Return the (X, Y) coordinate for the center point of the cell that contains the specified text.  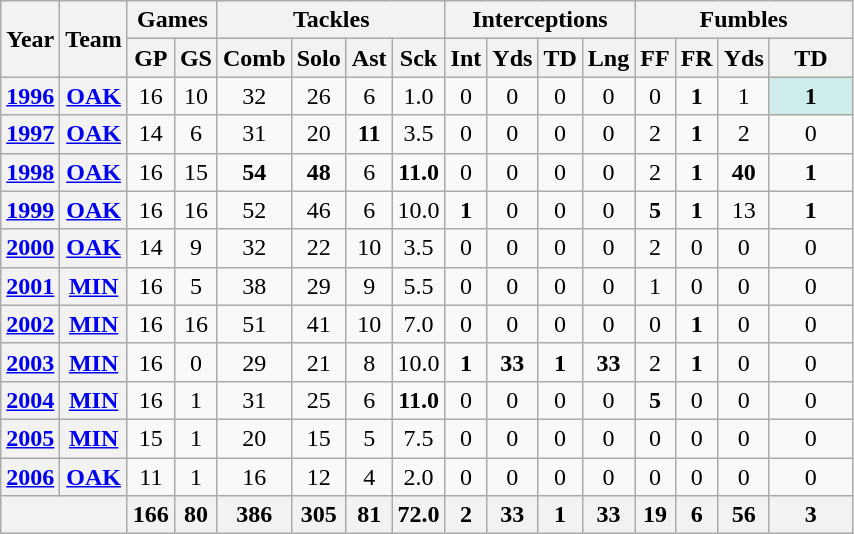
12 (318, 477)
2003 (30, 362)
2.0 (418, 477)
80 (196, 515)
Games (172, 20)
4 (369, 477)
2002 (30, 324)
305 (318, 515)
2004 (30, 400)
1998 (30, 172)
GP (150, 58)
8 (369, 362)
54 (254, 172)
5.5 (418, 286)
40 (744, 172)
2005 (30, 438)
Lng (608, 58)
Interceptions (540, 20)
Tackles (331, 20)
7.5 (418, 438)
52 (254, 210)
38 (254, 286)
41 (318, 324)
Ast (369, 58)
Comb (254, 58)
1999 (30, 210)
Int (466, 58)
FR (696, 58)
3 (810, 515)
72.0 (418, 515)
Fumbles (744, 20)
22 (318, 248)
51 (254, 324)
166 (150, 515)
2000 (30, 248)
13 (744, 210)
1996 (30, 96)
46 (318, 210)
1.0 (418, 96)
Year (30, 39)
2006 (30, 477)
19 (655, 515)
48 (318, 172)
Team (94, 39)
Sck (418, 58)
FF (655, 58)
386 (254, 515)
26 (318, 96)
56 (744, 515)
GS (196, 58)
1997 (30, 134)
25 (318, 400)
7.0 (418, 324)
21 (318, 362)
81 (369, 515)
Solo (318, 58)
2001 (30, 286)
